Find where the given text appears and provide that cell's center as (X, Y) coordinate. 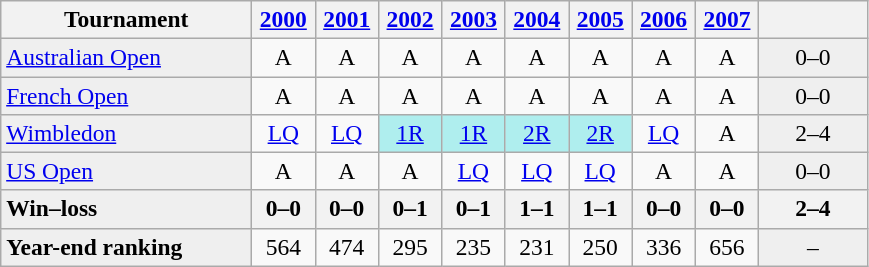
Wimbledon (126, 133)
– (813, 247)
Australian Open (126, 57)
Win–loss (126, 209)
231 (536, 247)
656 (726, 247)
336 (664, 247)
2007 (726, 19)
235 (474, 247)
2002 (410, 19)
2006 (664, 19)
2003 (474, 19)
US Open (126, 171)
Tournament (126, 19)
250 (600, 247)
2001 (346, 19)
295 (410, 247)
474 (346, 247)
2004 (536, 19)
Year-end ranking (126, 247)
French Open (126, 95)
2000 (284, 19)
564 (284, 247)
2005 (600, 19)
